Locate the cell with the specified text and output its [X, Y] center coordinate. 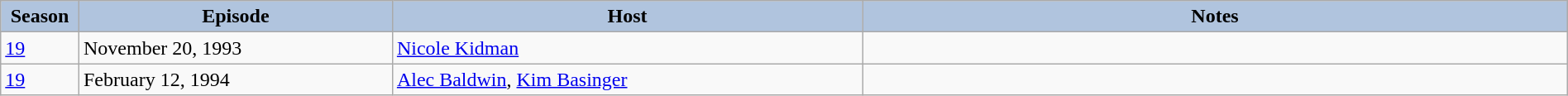
November 20, 1993 [235, 48]
February 12, 1994 [235, 79]
Season [40, 17]
Nicole Kidman [627, 48]
Episode [235, 17]
Alec Baldwin, Kim Basinger [627, 79]
Host [627, 17]
Notes [1216, 17]
